Detect which cell encompasses the target text, then output its (X, Y) center coordinate. 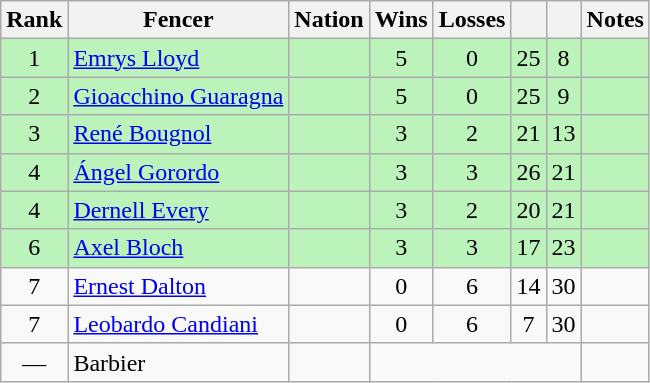
8 (564, 58)
Rank (34, 20)
Ángel Gorordo (178, 172)
17 (528, 248)
26 (528, 172)
Leobardo Candiani (178, 324)
Axel Bloch (178, 248)
23 (564, 248)
20 (528, 210)
Notes (615, 20)
Losses (472, 20)
Nation (329, 20)
9 (564, 96)
Wins (401, 20)
14 (528, 286)
René Bougnol (178, 134)
1 (34, 58)
Gioacchino Guaragna (178, 96)
13 (564, 134)
Ernest Dalton (178, 286)
Barbier (178, 362)
— (34, 362)
Dernell Every (178, 210)
Fencer (178, 20)
Emrys Lloyd (178, 58)
